Determine the (x, y) coordinate at the center of the cell enclosing the given text.  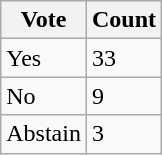
9 (124, 96)
No (44, 96)
3 (124, 134)
Yes (44, 58)
Count (124, 20)
33 (124, 58)
Abstain (44, 134)
Vote (44, 20)
